Determine the (X, Y) coordinate at the center of the cell enclosing the given text.  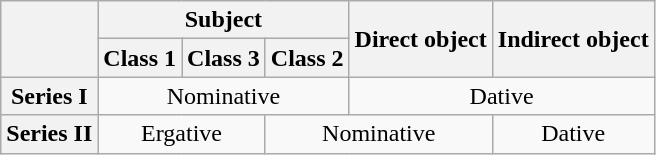
Ergative (182, 134)
Class 1 (140, 58)
Series I (50, 96)
Class 2 (307, 58)
Class 3 (224, 58)
Series II (50, 134)
Indirect object (573, 39)
Subject (224, 20)
Direct object (420, 39)
